Provide the [X, Y] coordinate of the cell's center where the given text is located.  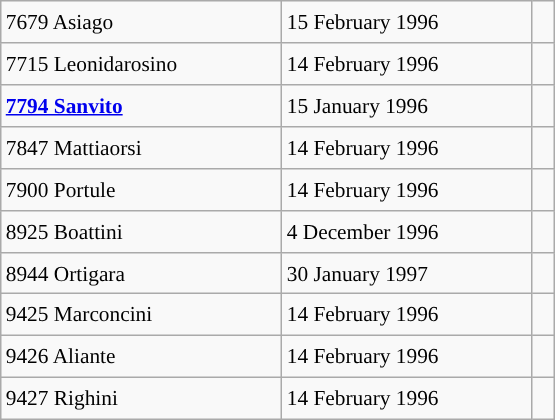
7715 Leonidarosino [142, 64]
8925 Boattini [142, 231]
15 February 1996 [408, 22]
9427 Righini [142, 399]
30 January 1997 [408, 273]
9426 Aliante [142, 357]
15 January 1996 [408, 106]
8944 Ortigara [142, 273]
7847 Mattiaorsi [142, 148]
9425 Marconcini [142, 315]
7794 Sanvito [142, 106]
7679 Asiago [142, 22]
7900 Portule [142, 189]
4 December 1996 [408, 231]
